Return the (x, y) coordinate for the center point of the cell that contains the specified text.  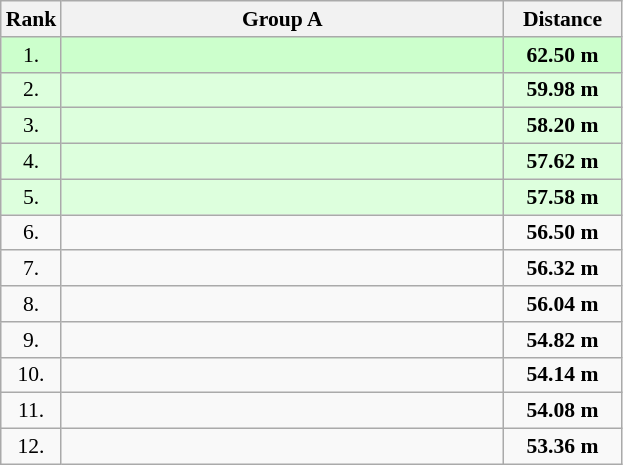
57.62 m (562, 162)
10. (32, 375)
56.04 m (562, 304)
9. (32, 340)
62.50 m (562, 55)
4. (32, 162)
56.32 m (562, 269)
12. (32, 447)
54.82 m (562, 340)
6. (32, 233)
57.58 m (562, 197)
7. (32, 269)
1. (32, 55)
Group A (282, 19)
53.36 m (562, 447)
54.14 m (562, 375)
2. (32, 90)
3. (32, 126)
58.20 m (562, 126)
11. (32, 411)
59.98 m (562, 90)
56.50 m (562, 233)
Distance (562, 19)
Rank (32, 19)
8. (32, 304)
54.08 m (562, 411)
5. (32, 197)
